Return the [x, y] coordinate for the center point of the cell that contains the specified text.  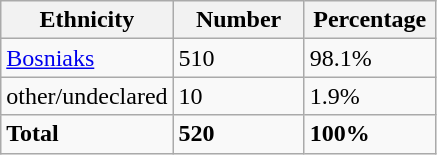
Percentage [370, 20]
Ethnicity [87, 20]
Total [87, 134]
510 [238, 58]
10 [238, 96]
Bosniaks [87, 58]
other/undeclared [87, 96]
1.9% [370, 96]
520 [238, 134]
Number [238, 20]
100% [370, 134]
98.1% [370, 58]
